Output the [x, y] coordinate of the center of the cell containing the given text.  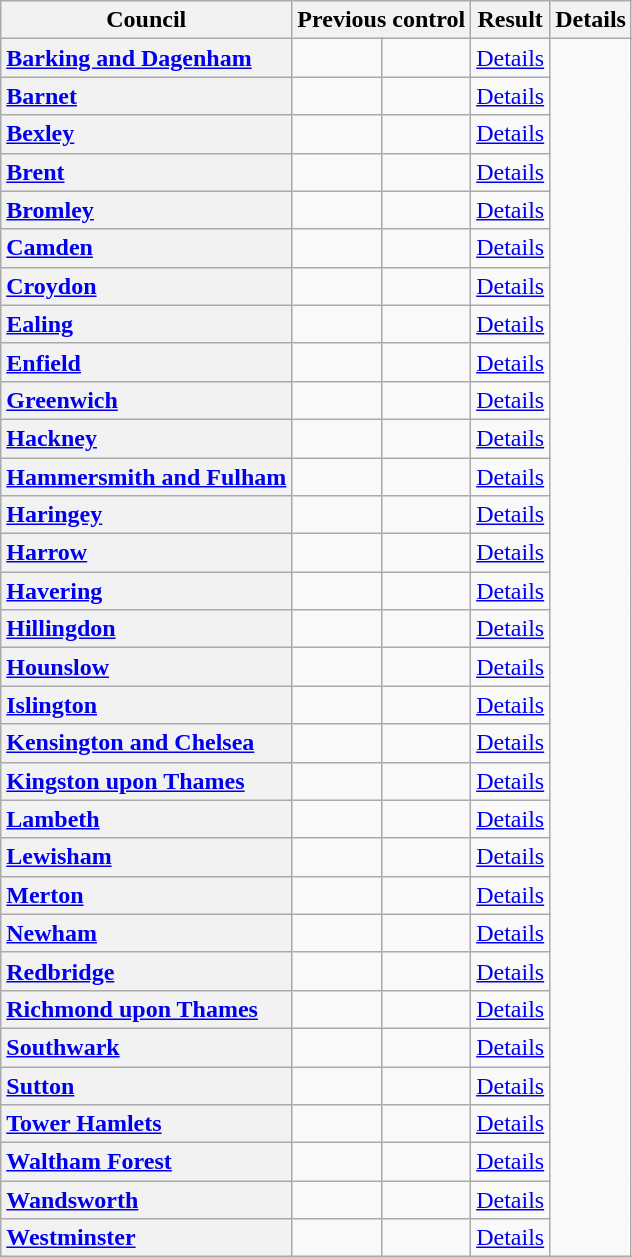
Waltham Forest [146, 1162]
Tower Hamlets [146, 1124]
Richmond upon Thames [146, 1009]
Hillingdon [146, 629]
Hounslow [146, 667]
Hackney [146, 438]
Wandsworth [146, 1200]
Kingston upon Thames [146, 781]
Lewisham [146, 857]
Greenwich [146, 400]
Camden [146, 248]
Haringey [146, 515]
Sutton [146, 1085]
Newham [146, 933]
Barking and Dagenham [146, 58]
Bromley [146, 210]
Croydon [146, 286]
Southwark [146, 1047]
Council [146, 20]
Brent [146, 172]
Enfield [146, 362]
Harrow [146, 553]
Merton [146, 895]
Previous control [382, 20]
Hammersmith and Fulham [146, 477]
Redbridge [146, 971]
Bexley [146, 134]
Lambeth [146, 819]
Islington [146, 705]
Kensington and Chelsea [146, 743]
Havering [146, 591]
Westminster [146, 1238]
Barnet [146, 96]
Result [510, 20]
Ealing [146, 324]
